Capture the cell that displays the provided text and extract its (x, y) central coordinate. 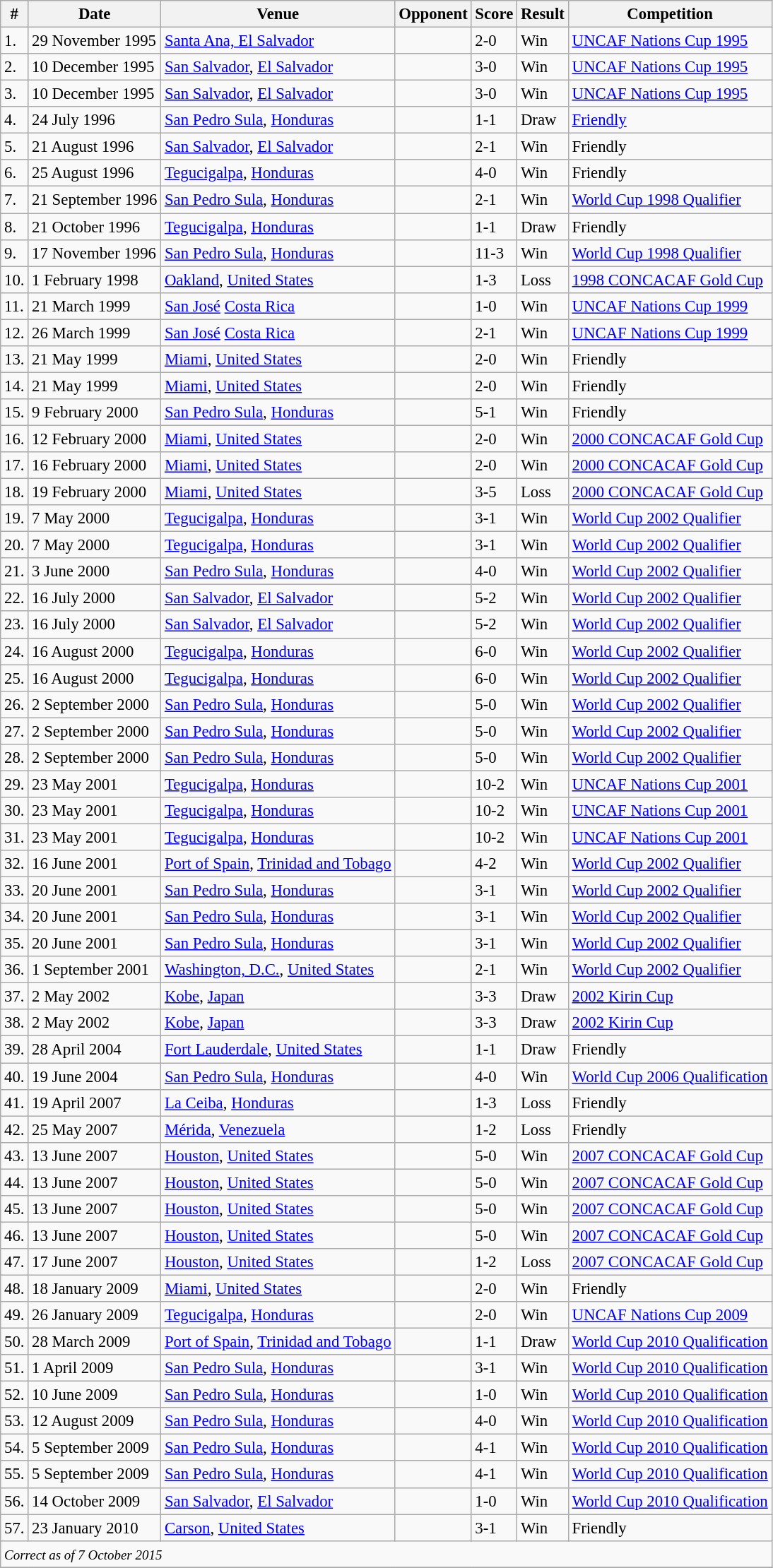
26 March 1999 (95, 333)
21 March 1999 (95, 306)
5-1 (495, 412)
9. (14, 253)
13. (14, 360)
43. (14, 1156)
23. (14, 625)
24. (14, 651)
42. (14, 1129)
6. (14, 173)
4. (14, 120)
10. (14, 280)
2. (14, 67)
21 September 1996 (95, 200)
1998 CONCACAF Gold Cup (670, 280)
7. (14, 200)
11. (14, 306)
35. (14, 944)
17. (14, 465)
44. (14, 1182)
5. (14, 147)
Date (95, 14)
56. (14, 1501)
Washington, D.C., United States (278, 970)
19. (14, 518)
Competition (670, 14)
Venue (278, 14)
18 January 2009 (95, 1288)
45. (14, 1209)
36. (14, 970)
1 September 2001 (95, 970)
12 February 2000 (95, 439)
Correct as of 7 October 2015 (386, 1554)
28. (14, 758)
12. (14, 333)
21 August 1996 (95, 147)
32. (14, 864)
37. (14, 997)
57. (14, 1528)
# (14, 14)
41. (14, 1103)
22. (14, 598)
28 March 2009 (95, 1342)
48. (14, 1288)
39. (14, 1050)
Result (543, 14)
19 April 2007 (95, 1103)
17 November 1996 (95, 253)
Fort Lauderdale, United States (278, 1050)
27. (14, 731)
8. (14, 227)
18. (14, 492)
Oakland, United States (278, 280)
Opponent (433, 14)
16 June 2001 (95, 864)
33. (14, 891)
54. (14, 1448)
47. (14, 1262)
40. (14, 1076)
16. (14, 439)
46. (14, 1235)
53. (14, 1421)
UNCAF Nations Cup 2009 (670, 1315)
14. (14, 386)
16 February 2000 (95, 465)
29 November 1995 (95, 41)
1 April 2009 (95, 1368)
55. (14, 1475)
12 August 2009 (95, 1421)
19 June 2004 (95, 1076)
4-2 (495, 864)
Score (495, 14)
26 January 2009 (95, 1315)
49. (14, 1315)
19 February 2000 (95, 492)
25 May 2007 (95, 1129)
1 February 1998 (95, 280)
11-3 (495, 253)
3 June 2000 (95, 571)
Santa Ana, El Salvador (278, 41)
Carson, United States (278, 1528)
25. (14, 678)
La Ceiba, Honduras (278, 1103)
28 April 2004 (95, 1050)
52. (14, 1395)
23 January 2010 (95, 1528)
9 February 2000 (95, 412)
30. (14, 811)
38. (14, 1023)
Mérida, Venezuela (278, 1129)
21. (14, 571)
15. (14, 412)
20. (14, 545)
50. (14, 1342)
10 June 2009 (95, 1395)
3-5 (495, 492)
34. (14, 917)
51. (14, 1368)
3. (14, 94)
World Cup 2006 Qualification (670, 1076)
25 August 1996 (95, 173)
31. (14, 837)
1. (14, 41)
21 October 1996 (95, 227)
29. (14, 784)
17 June 2007 (95, 1262)
26. (14, 704)
14 October 2009 (95, 1501)
24 July 1996 (95, 120)
